Output the (X, Y) coordinate of the center of the cell containing the given text.  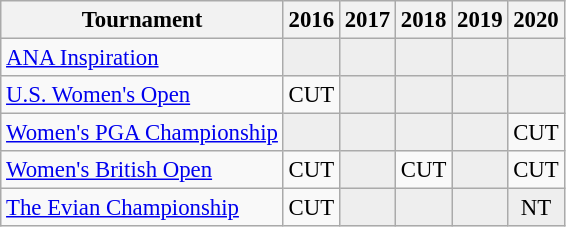
U.S. Women's Open (142, 95)
Women's British Open (142, 170)
The Evian Championship (142, 208)
ANA Inspiration (142, 58)
Women's PGA Championship (142, 133)
Tournament (142, 20)
2018 (424, 20)
2016 (311, 20)
2020 (536, 20)
2019 (480, 20)
NT (536, 208)
2017 (367, 20)
